Extract the (x, y) coordinate from the center of the cell holding the provided text.  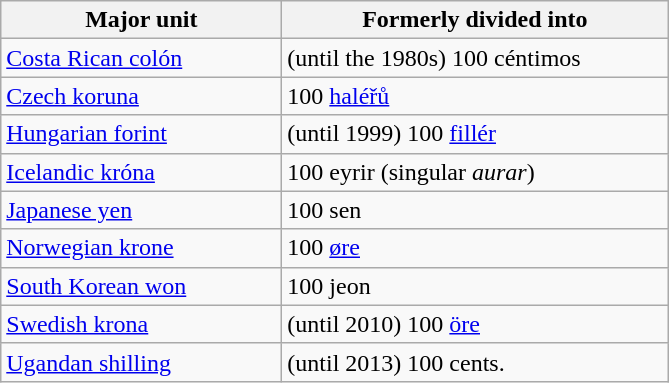
Ugandan shilling (142, 362)
(until 2013) 100 cents. (475, 362)
100 sen (475, 210)
Formerly divided into (475, 20)
Icelandic króna (142, 172)
Czech koruna (142, 96)
Norwegian krone (142, 248)
100 jeon (475, 286)
(until the 1980s) 100 céntimos (475, 58)
South Korean won (142, 286)
Costa Rican colón (142, 58)
Swedish krona (142, 324)
100 øre (475, 248)
(until 1999) 100 fillér (475, 134)
Major unit (142, 20)
Hungarian forint (142, 134)
Japanese yen (142, 210)
100 haléřů (475, 96)
100 eyrir (singular aurar) (475, 172)
(until 2010) 100 öre (475, 324)
